Output the (x, y) coordinate of the center of the cell containing the given text.  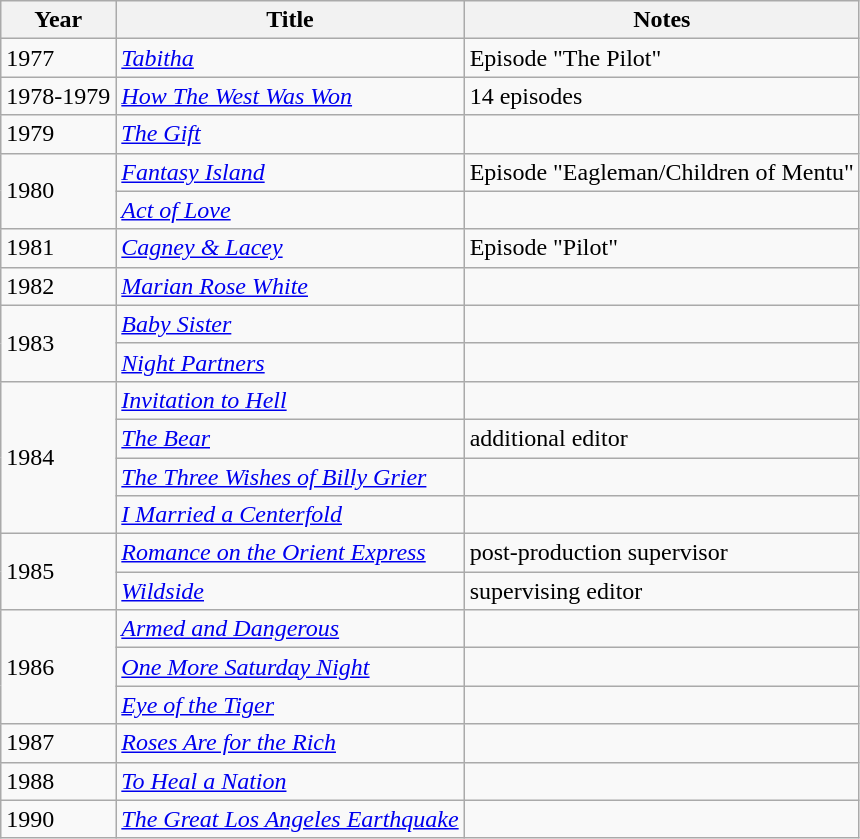
The Great Los Angeles Earthquake (290, 819)
Roses Are for the Rich (290, 743)
Episode "Pilot" (662, 248)
1985 (58, 572)
Tabitha (290, 58)
Invitation to Hell (290, 400)
1982 (58, 286)
14 episodes (662, 96)
Episode "Eagleman/Children of Mentu" (662, 172)
1984 (58, 457)
To Heal a Nation (290, 781)
Act of Love (290, 210)
additional editor (662, 438)
1977 (58, 58)
Baby Sister (290, 324)
1986 (58, 667)
Notes (662, 20)
Title (290, 20)
1979 (58, 134)
1978-1979 (58, 96)
Eye of the Tiger (290, 705)
1987 (58, 743)
How The West Was Won (290, 96)
Episode "The Pilot" (662, 58)
1988 (58, 781)
1980 (58, 191)
Romance on the Orient Express (290, 553)
The Three Wishes of Billy Grier (290, 477)
Fantasy Island (290, 172)
1981 (58, 248)
I Married a Centerfold (290, 515)
Wildside (290, 591)
supervising editor (662, 591)
Night Partners (290, 362)
1990 (58, 819)
Cagney & Lacey (290, 248)
Marian Rose White (290, 286)
post-production supervisor (662, 553)
One More Saturday Night (290, 667)
The Bear (290, 438)
Armed and Dangerous (290, 629)
The Gift (290, 134)
Year (58, 20)
1983 (58, 343)
